Return [X, Y] of the center of cell containing provided text 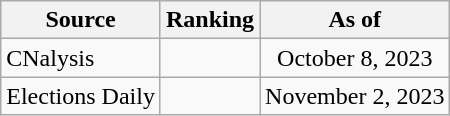
November 2, 2023 [355, 96]
Source [81, 20]
CNalysis [81, 58]
October 8, 2023 [355, 58]
Elections Daily [81, 96]
As of [355, 20]
Ranking [210, 20]
